Locate the cell with the specified text and output its [X, Y] center coordinate. 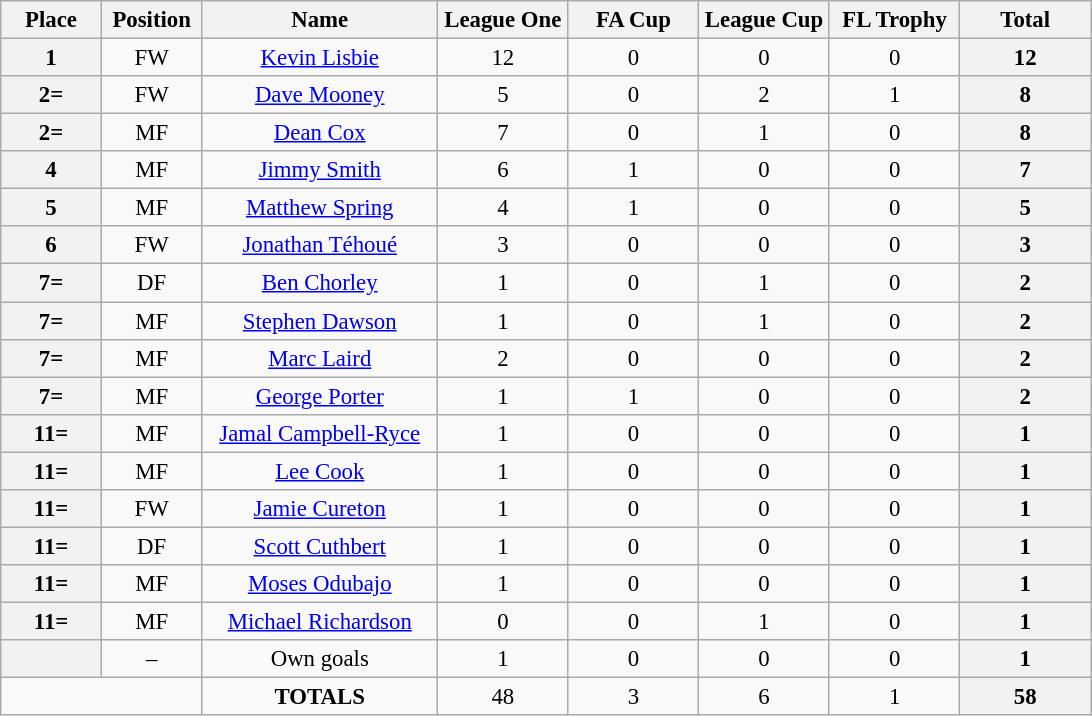
Own goals [320, 659]
Scott Cuthbert [320, 546]
Jamie Cureton [320, 509]
Michael Richardson [320, 621]
FA Cup [634, 20]
Jamal Campbell-Ryce [320, 433]
48 [504, 697]
Jonathan Téhoué [320, 245]
George Porter [320, 396]
League Cup [764, 20]
TOTALS [320, 697]
Jimmy Smith [320, 170]
League One [504, 20]
Matthew Spring [320, 208]
Name [320, 20]
Position [152, 20]
Stephen Dawson [320, 321]
Lee Cook [320, 471]
Moses Odubajo [320, 584]
Ben Chorley [320, 283]
Total [1026, 20]
Kevin Lisbie [320, 58]
Marc Laird [320, 358]
Dean Cox [320, 133]
58 [1026, 697]
Dave Mooney [320, 95]
FL Trophy [894, 20]
Place [52, 20]
– [152, 659]
